Locate the cell with the specified text and output its (x, y) center coordinate. 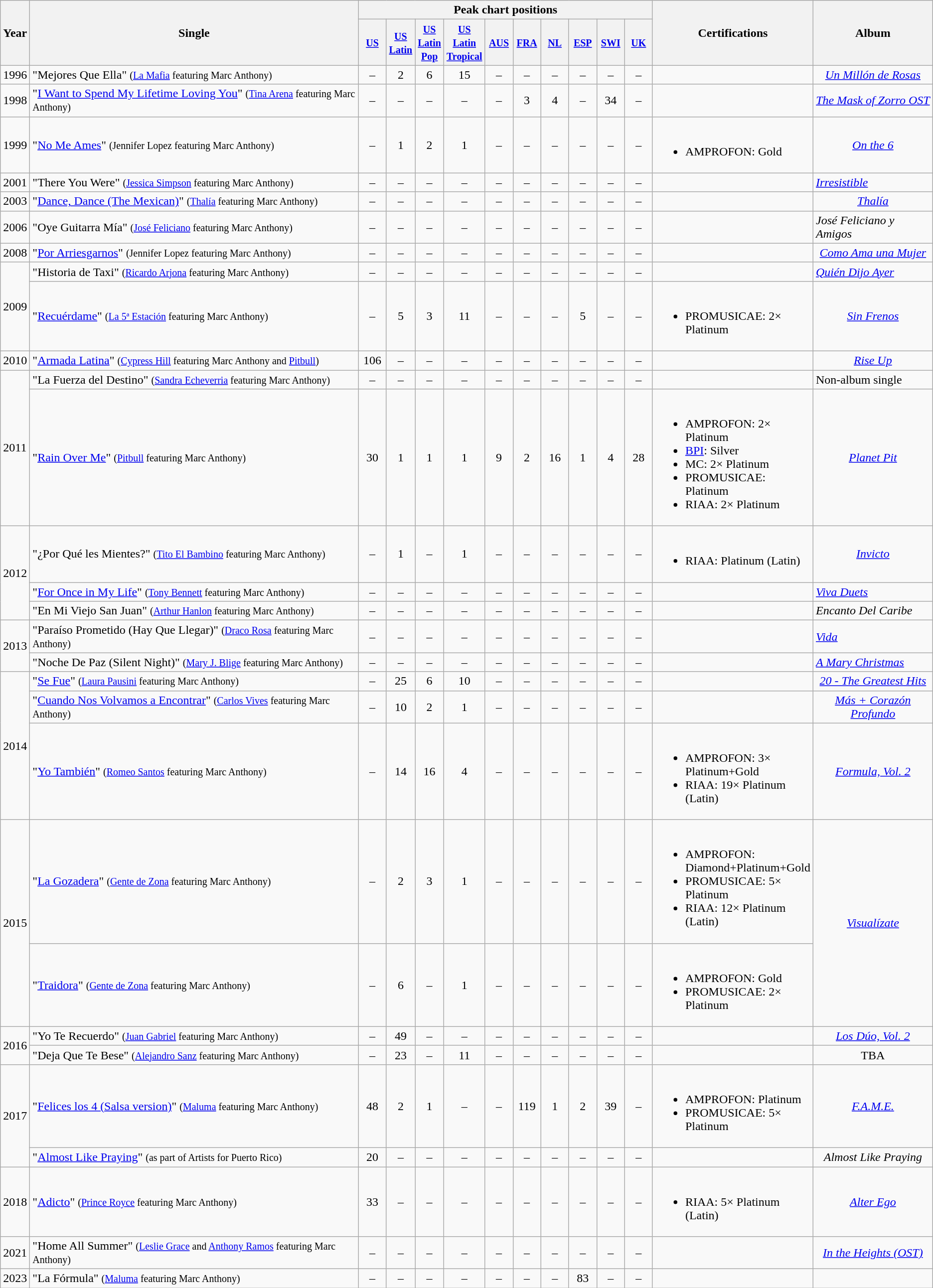
Invicto (873, 554)
Un Millón de Rosas (873, 75)
"There You Were" (Jessica Simpson featuring Marc Anthony) (194, 182)
"Paraíso Prometido (Hay Que Llegar)" (Draco Rosa featuring Marc Anthony) (194, 637)
"Traidora" (Gente de Zona featuring Marc Anthony) (194, 985)
23 (401, 1055)
Non-album single (873, 379)
2014 (15, 745)
AMPROFON: 3× Platinum+GoldRIAA: 19× Platinum (Latin) (733, 771)
"Yo También" (Romeo Santos featuring Marc Anthony) (194, 771)
"Historia de Taxi" (Ricardo Arjona featuring Marc Anthony) (194, 272)
"I Want to Spend My Lifetime Loving You" (Tina Arena featuring Marc Anthony) (194, 101)
15 (465, 75)
"Por Arriesgarnos" (Jennifer Lopez featuring Marc Anthony) (194, 253)
Alter Ego (873, 1202)
"Oye Guitarra Mía" (José Feliciano featuring Marc Anthony) (194, 227)
AMPROFON: 2× PlatinumBPI: SilverMC: 2× PlatinumPROMUSICAE: PlatinumRIAA: 2× Platinum (733, 457)
2015 (15, 923)
25 (401, 681)
48 (372, 1106)
20 - The Greatest Hits (873, 681)
Rise Up (873, 360)
The Mask of Zorro OST (873, 101)
On the 6 (873, 144)
106 (372, 360)
20 (372, 1157)
"No Me Ames" (Jennifer Lopez featuring Marc Anthony) (194, 144)
"Mejores Que Ella" (La Mafia featuring Marc Anthony) (194, 75)
A Mary Christmas (873, 662)
2003 (15, 201)
Visualízate (873, 923)
"Home All Summer" (Leslie Grace and Anthony Ramos featuring Marc Anthony) (194, 1253)
119 (527, 1106)
2001 (15, 182)
"Almost Like Praying" (as part of Artists for Puerto Rico) (194, 1157)
Vida (873, 637)
Sin Frenos (873, 316)
"Deja Que Te Bese" (Alejandro Sanz featuring Marc Anthony) (194, 1055)
ESP (583, 42)
9 (499, 457)
1996 (15, 75)
PROMUSICAE: 2× Platinum (733, 316)
Planet Pit (873, 457)
FRA (527, 42)
"Se Fue" (Laura Pausini featuring Marc Anthony) (194, 681)
1998 (15, 101)
2008 (15, 253)
F.A.M.E. (873, 1106)
2017 (15, 1115)
US Latin Pop (430, 42)
TBA (873, 1055)
14 (401, 771)
US Latin (401, 42)
Quién Dijo Ayer (873, 272)
2018 (15, 1202)
"Adicto" (Prince Royce featuring Marc Anthony) (194, 1202)
Más + Corazón Profundo (873, 707)
"Recuérdame" (La 5ª Estación featuring Marc Anthony) (194, 316)
33 (372, 1202)
"Cuando Nos Volvamos a Encontrar" (Carlos Vives featuring Marc Anthony) (194, 707)
"Noche De Paz (Silent Night)" (Mary J. Blige featuring Marc Anthony) (194, 662)
2010 (15, 360)
"Dance, Dance (The Mexican)" (Thalía featuring Marc Anthony) (194, 201)
"Yo Te Recuerdo" (Juan Gabriel featuring Marc Anthony) (194, 1036)
US Latin Tropical (465, 42)
Album (873, 33)
2011 (15, 447)
AMPROFON: Diamond+Platinum+GoldPROMUSICAE: 5× PlatinumRIAA: 12× Platinum (Latin) (733, 881)
NL (555, 42)
Year (15, 33)
49 (401, 1036)
"La Fuerza del Destino" (Sandra Echeverria featuring Marc Anthony) (194, 379)
SWI (611, 42)
2021 (15, 1253)
RIAA: 5× Platinum (Latin) (733, 1202)
In the Heights (OST) (873, 1253)
1999 (15, 144)
"La Fórmula" (Maluma featuring Marc Anthony) (194, 1279)
Irresistible (873, 182)
2012 (15, 573)
Thalía (873, 201)
AUS (499, 42)
28 (638, 457)
Los Dúo, Vol. 2 (873, 1036)
Viva Duets (873, 592)
José Feliciano y Amigos (873, 227)
AMPROFON: PlatinumPROMUSICAE: 5× Platinum (733, 1106)
Como Ama una Mujer (873, 253)
AMPROFON: GoldPROMUSICAE: 2× Platinum (733, 985)
2023 (15, 1279)
"La Gozadera" (Gente de Zona featuring Marc Anthony) (194, 881)
2016 (15, 1045)
34 (611, 101)
30 (372, 457)
US (372, 42)
UK (638, 42)
Certifications (733, 33)
39 (611, 1106)
Single (194, 33)
"Rain Over Me" (Pitbull featuring Marc Anthony) (194, 457)
"For Once in My Life" (Tony Bennett featuring Marc Anthony) (194, 592)
"Armada Latina" (Cypress Hill featuring Marc Anthony and Pitbull) (194, 360)
"¿Por Qué les Mientes?" (Tito El Bambino featuring Marc Anthony) (194, 554)
83 (583, 1279)
RIAA: Platinum (Latin) (733, 554)
"Felices los 4 (Salsa version)" (Maluma featuring Marc Anthony) (194, 1106)
Encanto Del Caribe (873, 611)
2013 (15, 646)
2009 (15, 306)
Peak chart positions (505, 10)
Almost Like Praying (873, 1157)
Formula, Vol. 2 (873, 771)
"En Mi Viejo San Juan" (Arthur Hanlon featuring Marc Anthony) (194, 611)
2006 (15, 227)
AMPROFON: Gold (733, 144)
